Extract the (X, Y) coordinate from the center of the cell holding the provided text.  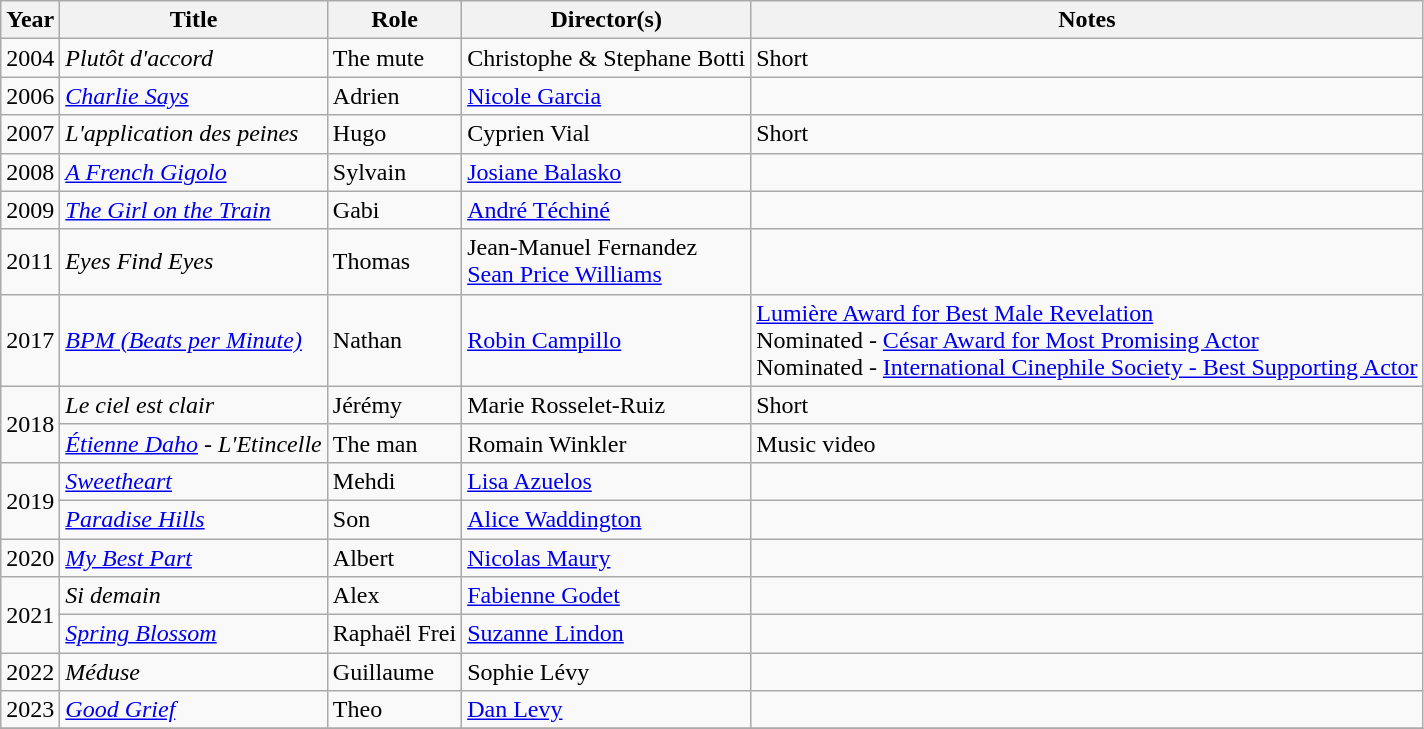
2006 (30, 96)
Plutôt d'accord (194, 58)
Charlie Says (194, 96)
Fabienne Godet (606, 596)
Thomas (394, 262)
Paradise Hills (194, 519)
Christophe & Stephane Botti (606, 58)
Jean-Manuel FernandezSean Price Williams (606, 262)
Dan Levy (606, 710)
The Girl on the Train (194, 210)
Nicole Garcia (606, 96)
Gabi (394, 210)
Si demain (194, 596)
The man (394, 443)
Good Grief (194, 710)
2021 (30, 615)
The mute (394, 58)
Lisa Azuelos (606, 481)
2011 (30, 262)
André Téchiné (606, 210)
Title (194, 20)
2018 (30, 424)
Romain Winkler (606, 443)
Eyes Find Eyes (194, 262)
2022 (30, 672)
Alice Waddington (606, 519)
Jérémy (394, 405)
Nathan (394, 340)
Suzanne Lindon (606, 634)
Josiane Balasko (606, 172)
A French Gigolo (194, 172)
Music video (1087, 443)
Sophie Lévy (606, 672)
Spring Blossom (194, 634)
Sylvain (394, 172)
Director(s) (606, 20)
Hugo (394, 134)
Albert (394, 557)
Role (394, 20)
BPM (Beats per Minute) (194, 340)
2017 (30, 340)
2008 (30, 172)
Adrien (394, 96)
2007 (30, 134)
Son (394, 519)
2004 (30, 58)
Year (30, 20)
My Best Part (194, 557)
Robin Campillo (606, 340)
Le ciel est clair (194, 405)
2009 (30, 210)
Raphaël Frei (394, 634)
2020 (30, 557)
Notes (1087, 20)
Méduse (194, 672)
Guillaume (394, 672)
Sweetheart (194, 481)
Nicolas Maury (606, 557)
2019 (30, 500)
Alex (394, 596)
Étienne Daho - L'Etincelle (194, 443)
L'application des peines (194, 134)
Cyprien Vial (606, 134)
2023 (30, 710)
Marie Rosselet-Ruiz (606, 405)
Mehdi (394, 481)
Theo (394, 710)
